Determine the [X, Y] coordinate at the center of the cell enclosing the given text.  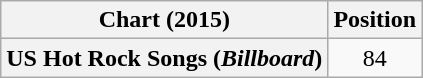
Position [375, 20]
84 [375, 58]
US Hot Rock Songs (Billboard) [164, 58]
Chart (2015) [164, 20]
